For the text-containing cell, return its midpoint in [X, Y] coordinate format. 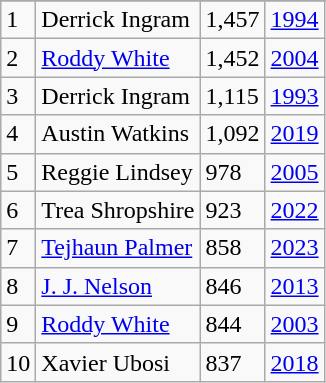
846 [232, 286]
Trea Shropshire [118, 210]
1,115 [232, 96]
2023 [294, 248]
2013 [294, 286]
1993 [294, 96]
Tejhaun Palmer [118, 248]
5 [18, 172]
7 [18, 248]
2005 [294, 172]
1,092 [232, 134]
1994 [294, 20]
Austin Watkins [118, 134]
Xavier Ubosi [118, 362]
3 [18, 96]
6 [18, 210]
2018 [294, 362]
2004 [294, 58]
2019 [294, 134]
10 [18, 362]
844 [232, 324]
837 [232, 362]
923 [232, 210]
1 [18, 20]
Reggie Lindsey [118, 172]
1,457 [232, 20]
978 [232, 172]
8 [18, 286]
1,452 [232, 58]
2 [18, 58]
J. J. Nelson [118, 286]
2022 [294, 210]
9 [18, 324]
858 [232, 248]
4 [18, 134]
2003 [294, 324]
